Scan for the cell matching the given text and deliver its [X, Y] coordinate at center. 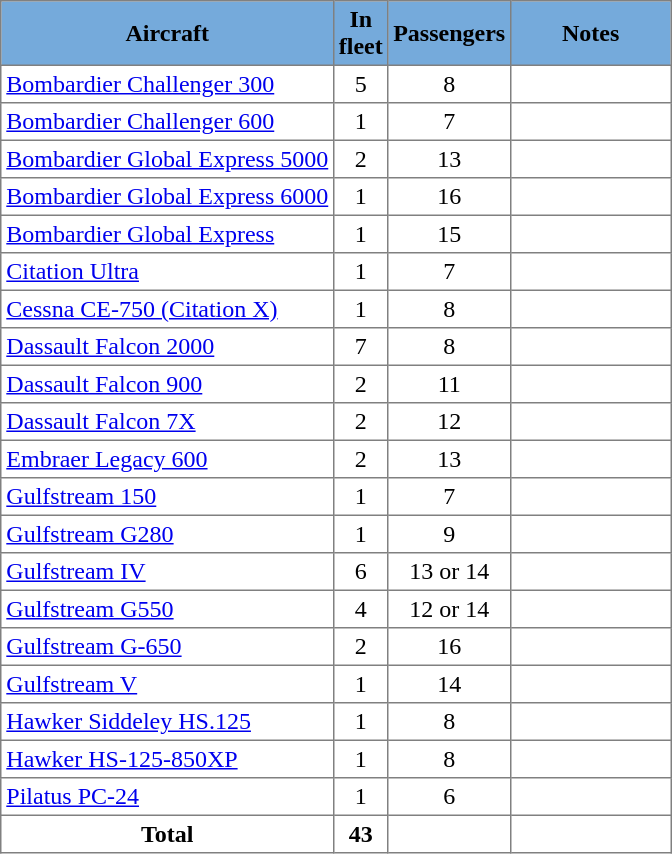
Gulfstream G550 [167, 609]
9 [449, 534]
11 [449, 384]
Bombardier Challenger 600 [167, 122]
Dassault Falcon 2000 [167, 347]
Citation Ultra [167, 272]
Gulfstream G280 [167, 534]
5 [360, 84]
Bombardier Global Express 6000 [167, 197]
Gulfstream G-650 [167, 647]
12 or 14 [449, 609]
Infleet [360, 33]
Pilatus PC-24 [167, 797]
Passengers [449, 33]
Embraer Legacy 600 [167, 459]
Hawker HS-125-850XP [167, 759]
Gulfstream 150 [167, 497]
Gulfstream IV [167, 572]
Aircraft [167, 33]
Dassault Falcon 900 [167, 384]
Dassault Falcon 7X [167, 422]
Notes [590, 33]
Hawker Siddeley HS.125 [167, 722]
Bombardier Challenger 300 [167, 84]
Gulfstream V [167, 684]
Bombardier Global Express [167, 234]
43 [360, 834]
4 [360, 609]
15 [449, 234]
14 [449, 684]
13 or 14 [449, 572]
Cessna CE-750 (Citation X) [167, 309]
Total [167, 834]
Bombardier Global Express 5000 [167, 159]
12 [449, 422]
